Pinpoint the cell where the given text exists, returning its [X, Y] midpoint coordinate. 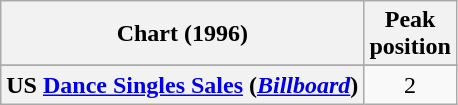
Peakposition [410, 34]
2 [410, 85]
US Dance Singles Sales (Billboard) [182, 85]
Chart (1996) [182, 34]
